Return the [X, Y] coordinate for the center point of the cell that contains the specified text.  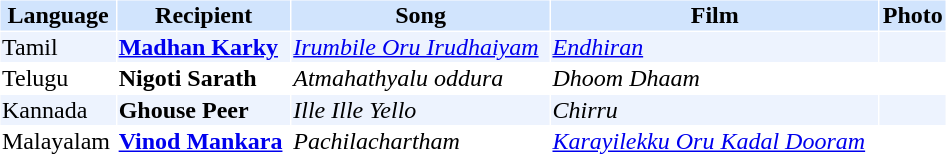
Chirru [715, 110]
Dhoom Dhaam [715, 79]
Ghouse Peer [204, 110]
Endhiran [715, 47]
Telugu [58, 79]
Recipient [204, 15]
Film [715, 15]
Irumbile Oru Irudhaiyam [421, 47]
Ille Ille Yello [421, 110]
Atmahathyalu oddura [421, 79]
Song [421, 15]
Language [58, 15]
Nigoti Sarath [204, 79]
Madhan Karky [204, 47]
Tamil [58, 47]
Kannada [58, 110]
Photo [912, 15]
